Return [x, y] of the center of cell containing provided text 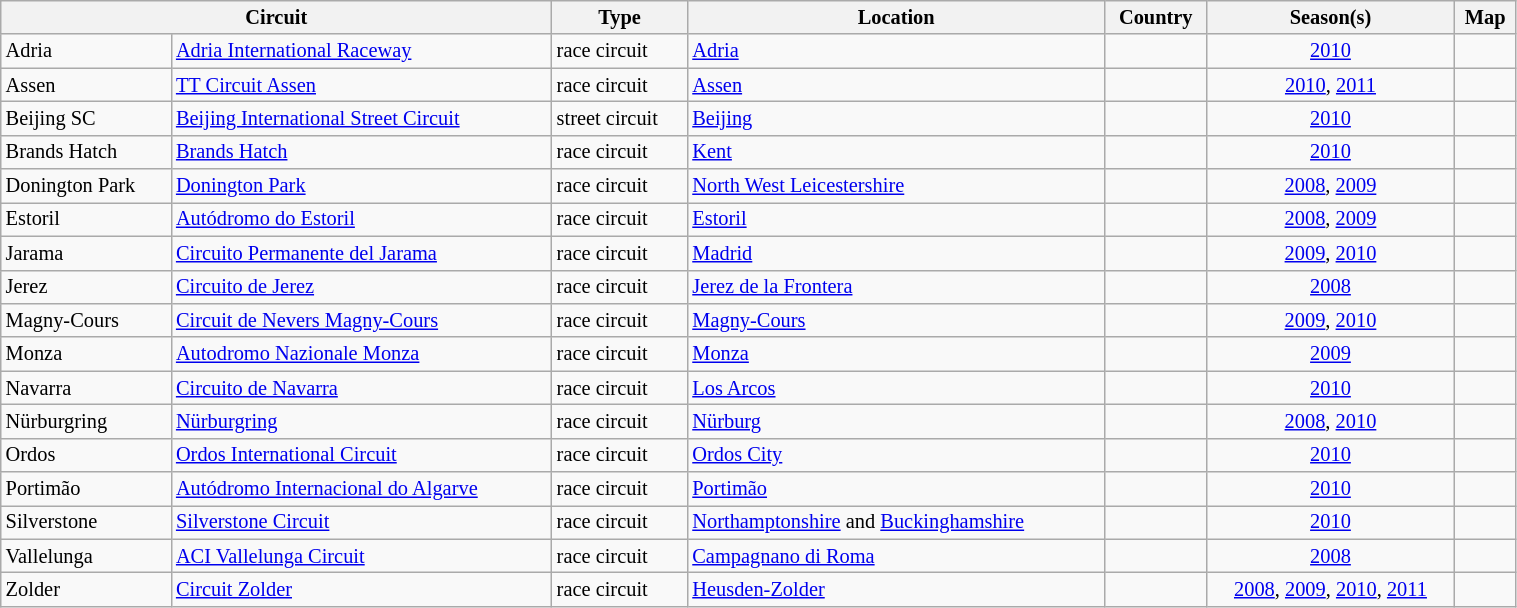
Circuito de Jerez [362, 287]
Ordos City [896, 455]
Circuito de Navarra [362, 388]
Heusden-Zolder [896, 589]
Location [896, 17]
street circuit [620, 118]
Circuit de Nevers Magny-Cours [362, 320]
Autodromo Nazionale Monza [362, 354]
Circuit [276, 17]
2010, 2011 [1331, 85]
Adria International Raceway [362, 51]
2008, 2009, 2010, 2011 [1331, 589]
ACI Vallelunga Circuit [362, 556]
Autódromo Internacional do Algarve [362, 489]
Season(s) [1331, 17]
Circuito Permanente del Jarama [362, 253]
Beijing [896, 118]
Type [620, 17]
Los Arcos [896, 388]
Autódromo do Estoril [362, 219]
Navarra [86, 388]
Zolder [86, 589]
Campagnano di Roma [896, 556]
Silverstone Circuit [362, 522]
Kent [896, 152]
Vallelunga [86, 556]
Silverstone [86, 522]
Beijing SC [86, 118]
Ordos International Circuit [362, 455]
Circuit Zolder [362, 589]
Madrid [896, 253]
North West Leicestershire [896, 186]
Map [1485, 17]
Jerez [86, 287]
2009 [1331, 354]
Jarama [86, 253]
Jerez de la Frontera [896, 287]
Ordos [86, 455]
TT Circuit Assen [362, 85]
Beijing International Street Circuit [362, 118]
Nürburg [896, 421]
Country [1156, 17]
2008, 2010 [1331, 421]
Northamptonshire and Buckinghamshire [896, 522]
